Identify which cell holds the provided text, then report its [x, y] central coordinate. 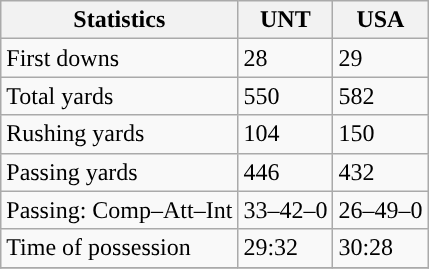
Total yards [120, 96]
Rushing yards [120, 134]
29:32 [286, 248]
Passing: Comp–Att–Int [120, 210]
USA [380, 20]
29 [380, 58]
Passing yards [120, 172]
104 [286, 134]
446 [286, 172]
33–42–0 [286, 210]
UNT [286, 20]
First downs [120, 58]
26–49–0 [380, 210]
Time of possession [120, 248]
30:28 [380, 248]
28 [286, 58]
150 [380, 134]
Statistics [120, 20]
582 [380, 96]
550 [286, 96]
432 [380, 172]
